Pinpoint the cell where the given text exists, returning its (X, Y) midpoint coordinate. 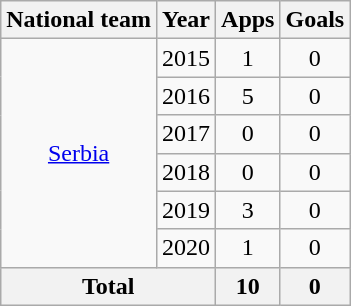
5 (248, 96)
2016 (186, 96)
Serbia (79, 153)
Goals (315, 20)
National team (79, 20)
Year (186, 20)
2018 (186, 172)
2020 (186, 248)
Total (108, 286)
2015 (186, 58)
3 (248, 210)
Apps (248, 20)
2019 (186, 210)
2017 (186, 134)
10 (248, 286)
